Search for the cell housing the specified text and yield its (x, y) center coordinate. 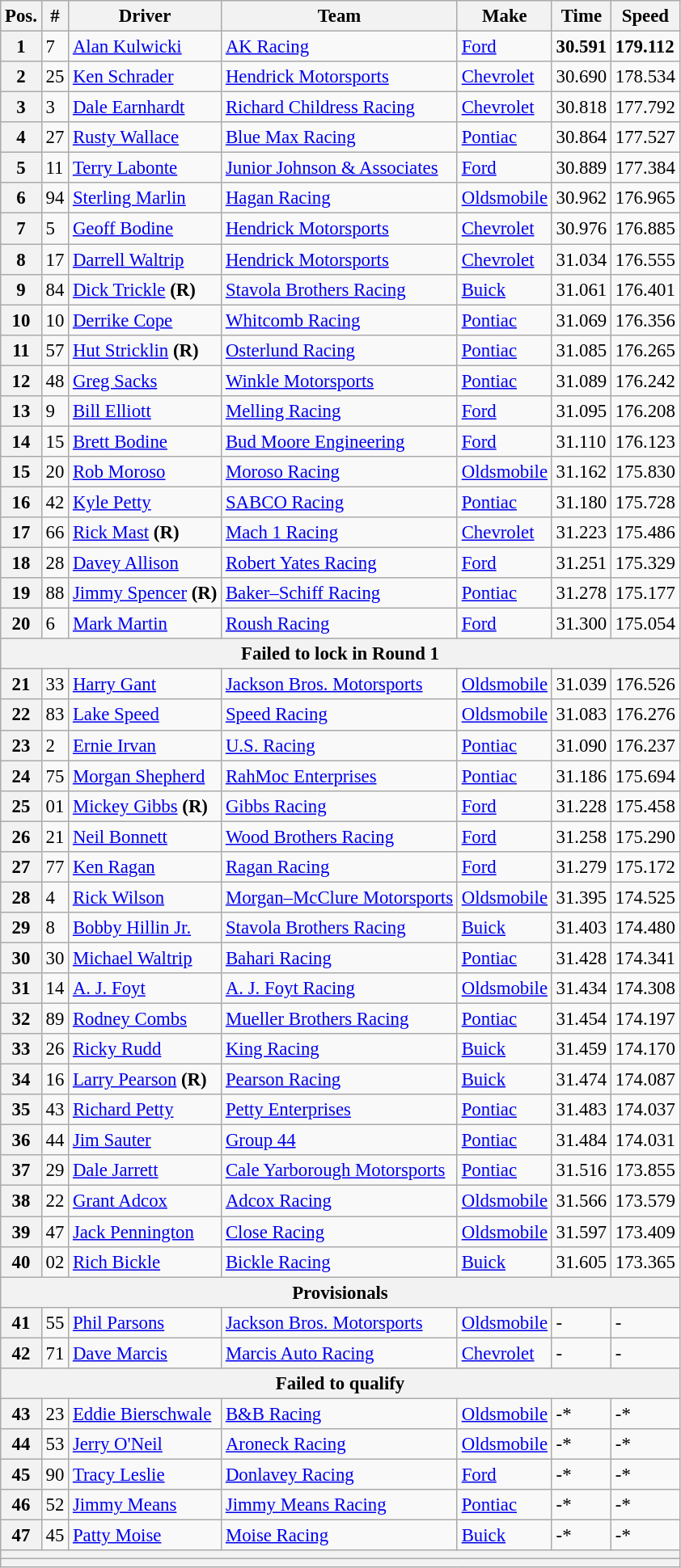
31.454 (581, 1019)
B&B Racing (340, 1414)
31.162 (581, 472)
32 (21, 1019)
Jerry O'Neil (146, 1444)
90 (55, 1474)
175.290 (645, 837)
Eddie Bierschwale (146, 1414)
55 (55, 1322)
Blue Max Racing (340, 137)
31.223 (581, 533)
31.516 (581, 1171)
Lake Speed (146, 715)
173.409 (645, 1232)
35 (21, 1110)
173.855 (645, 1171)
Petty Enterprises (340, 1110)
Jack Pennington (146, 1232)
Morgan Shepherd (146, 776)
174.341 (645, 958)
176.123 (645, 441)
46 (21, 1505)
41 (21, 1322)
31.110 (581, 441)
31.186 (581, 776)
Baker–Schiff Racing (340, 593)
Speed (645, 16)
Cale Yarborough Motorsports (340, 1171)
Ernie Irvan (146, 745)
Make (505, 16)
Dick Trickle (R) (146, 289)
Osterlund Racing (340, 350)
Pos. (21, 16)
Moise Racing (340, 1536)
31.434 (581, 988)
King Racing (340, 1049)
31.483 (581, 1110)
31.428 (581, 958)
174.525 (645, 897)
30.962 (581, 198)
66 (55, 533)
176.555 (645, 259)
Speed Racing (340, 715)
Donlavey Racing (340, 1474)
Brett Bodine (146, 441)
31.403 (581, 928)
30.889 (581, 168)
31.089 (581, 381)
Tracy Leslie (146, 1474)
77 (55, 867)
174.031 (645, 1140)
31.180 (581, 502)
Davey Allison (146, 563)
SABCO Racing (340, 502)
Jim Sauter (146, 1140)
34 (21, 1080)
Rick Mast (R) (146, 533)
Hut Stricklin (R) (146, 350)
30.818 (581, 107)
Ken Ragan (146, 867)
177.527 (645, 137)
Roush Racing (340, 624)
AK Racing (340, 47)
176.242 (645, 381)
Greg Sacks (146, 381)
Jimmy Means (146, 1505)
Melling Racing (340, 411)
24 (21, 776)
Bill Elliott (146, 411)
31 (21, 988)
176.237 (645, 745)
177.384 (645, 168)
31.605 (581, 1262)
30.591 (581, 47)
175.329 (645, 563)
Wood Brothers Racing (340, 837)
31.085 (581, 350)
Richard Childress Racing (340, 107)
175.172 (645, 867)
31.597 (581, 1232)
89 (55, 1019)
Group 44 (340, 1140)
A. J. Foyt (146, 988)
31.278 (581, 593)
Failed to lock in Round 1 (340, 654)
Grant Adcox (146, 1201)
174.308 (645, 988)
Failed to qualify (340, 1384)
53 (55, 1444)
Moroso Racing (340, 472)
19 (21, 593)
Darrell Waltrip (146, 259)
176.526 (645, 685)
12 (21, 381)
175.728 (645, 502)
Bobby Hillin Jr. (146, 928)
Rodney Combs (146, 1019)
Harry Gant (146, 685)
Larry Pearson (R) (146, 1080)
Ragan Racing (340, 867)
88 (55, 593)
Dale Jarrett (146, 1171)
31.251 (581, 563)
Marcis Auto Racing (340, 1353)
Junior Johnson & Associates (340, 168)
174.480 (645, 928)
31.395 (581, 897)
38 (21, 1201)
A. J. Foyt Racing (340, 988)
176.265 (645, 350)
Rob Moroso (146, 472)
Time (581, 16)
174.087 (645, 1080)
Mach 1 Racing (340, 533)
176.208 (645, 411)
31.300 (581, 624)
Rick Wilson (146, 897)
173.579 (645, 1201)
Phil Parsons (146, 1322)
40 (21, 1262)
30.976 (581, 229)
Provisionals (340, 1292)
Hagan Racing (340, 198)
Driver (146, 16)
39 (21, 1232)
174.170 (645, 1049)
Sterling Marlin (146, 198)
177.792 (645, 107)
31.095 (581, 411)
175.694 (645, 776)
Ricky Rudd (146, 1049)
Mueller Brothers Racing (340, 1019)
Geoff Bodine (146, 229)
1 (21, 47)
Ken Schrader (146, 77)
48 (55, 381)
Mickey Gibbs (R) (146, 806)
57 (55, 350)
178.534 (645, 77)
Adcox Racing (340, 1201)
52 (55, 1505)
179.112 (645, 47)
176.276 (645, 715)
94 (55, 198)
173.365 (645, 1262)
Dave Marcis (146, 1353)
174.037 (645, 1110)
Rusty Wallace (146, 137)
Winkle Motorsports (340, 381)
# (55, 16)
Pearson Racing (340, 1080)
175.177 (645, 593)
84 (55, 289)
175.486 (645, 533)
Bahari Racing (340, 958)
31.459 (581, 1049)
71 (55, 1353)
Patty Moise (146, 1536)
Mark Martin (146, 624)
Jimmy Spencer (R) (146, 593)
176.401 (645, 289)
Neil Bonnett (146, 837)
75 (55, 776)
Michael Waltrip (146, 958)
175.830 (645, 472)
01 (55, 806)
Terry Labonte (146, 168)
31.090 (581, 745)
Morgan–McClure Motorsports (340, 897)
31.061 (581, 289)
30.690 (581, 77)
U.S. Racing (340, 745)
13 (21, 411)
Bickle Racing (340, 1262)
175.458 (645, 806)
02 (55, 1262)
31.566 (581, 1201)
Rich Bickle (146, 1262)
37 (21, 1171)
Derrike Cope (146, 320)
31.474 (581, 1080)
31.039 (581, 685)
Kyle Petty (146, 502)
Alan Kulwicki (146, 47)
Aroneck Racing (340, 1444)
RahMoc Enterprises (340, 776)
31.258 (581, 837)
31.034 (581, 259)
176.965 (645, 198)
31.279 (581, 867)
176.356 (645, 320)
Gibbs Racing (340, 806)
174.197 (645, 1019)
176.885 (645, 229)
Close Racing (340, 1232)
Richard Petty (146, 1110)
31.228 (581, 806)
Robert Yates Racing (340, 563)
31.069 (581, 320)
36 (21, 1140)
Whitcomb Racing (340, 320)
31.484 (581, 1140)
30.864 (581, 137)
175.054 (645, 624)
Jimmy Means Racing (340, 1505)
83 (55, 715)
Bud Moore Engineering (340, 441)
Dale Earnhardt (146, 107)
18 (21, 563)
Team (340, 16)
31.083 (581, 715)
